Output the (x, y) coordinate of the center of the cell containing the given text.  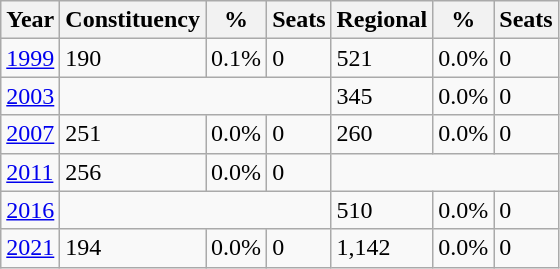
194 (133, 248)
Year (30, 20)
Constituency (133, 20)
1999 (30, 58)
510 (382, 210)
260 (382, 134)
521 (382, 58)
2007 (30, 134)
190 (133, 58)
0.1% (236, 58)
256 (133, 172)
1,142 (382, 248)
Regional (382, 20)
2003 (30, 96)
2021 (30, 248)
2011 (30, 172)
2016 (30, 210)
345 (382, 96)
251 (133, 134)
